Find where the given text appears and provide that cell's center as (x, y) coordinate. 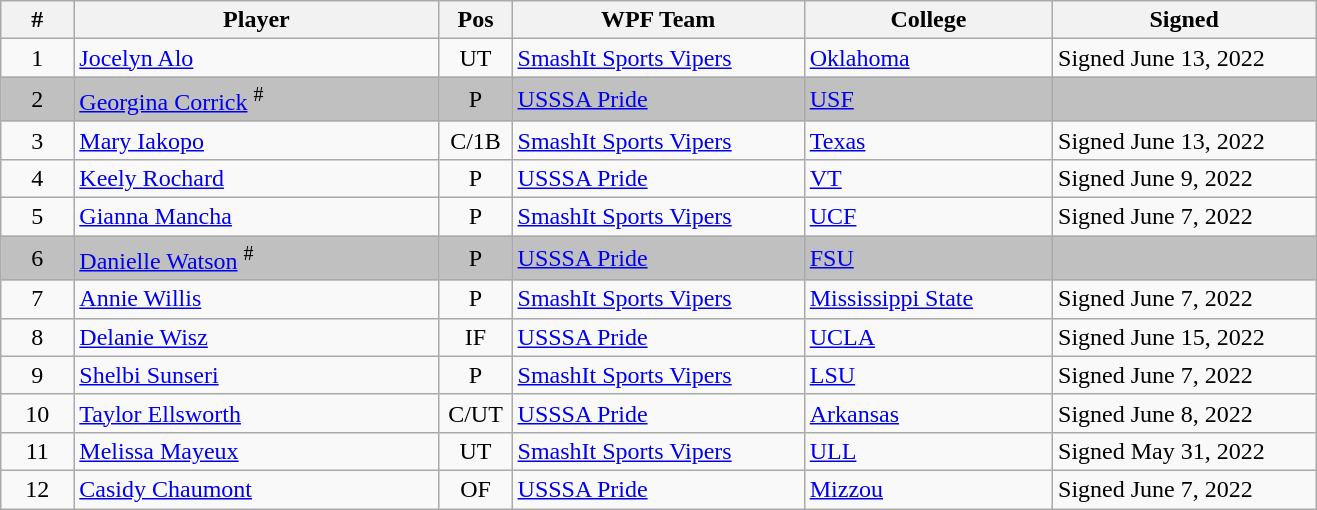
Oklahoma (928, 58)
UCLA (928, 337)
Danielle Watson # (256, 258)
Gianna Mancha (256, 217)
Melissa Mayeux (256, 451)
Taylor Ellsworth (256, 413)
Mizzou (928, 489)
Signed May 31, 2022 (1184, 451)
11 (38, 451)
Mississippi State (928, 299)
Jocelyn Alo (256, 58)
5 (38, 217)
C/1B (476, 140)
FSU (928, 258)
OF (476, 489)
12 (38, 489)
WPF Team (658, 20)
6 (38, 258)
VT (928, 178)
ULL (928, 451)
9 (38, 375)
Texas (928, 140)
Signed June 9, 2022 (1184, 178)
IF (476, 337)
3 (38, 140)
UCF (928, 217)
8 (38, 337)
2 (38, 100)
Signed June 8, 2022 (1184, 413)
LSU (928, 375)
C/UT (476, 413)
Player (256, 20)
1 (38, 58)
Georgina Corrick # (256, 100)
10 (38, 413)
Delanie Wisz (256, 337)
Signed (1184, 20)
USF (928, 100)
Casidy Chaumont (256, 489)
Mary Iakopo (256, 140)
# (38, 20)
Arkansas (928, 413)
Shelbi Sunseri (256, 375)
Pos (476, 20)
4 (38, 178)
Annie Willis (256, 299)
Signed June 15, 2022 (1184, 337)
7 (38, 299)
College (928, 20)
Keely Rochard (256, 178)
